Find where the given text appears and provide that cell's center as [x, y] coordinate. 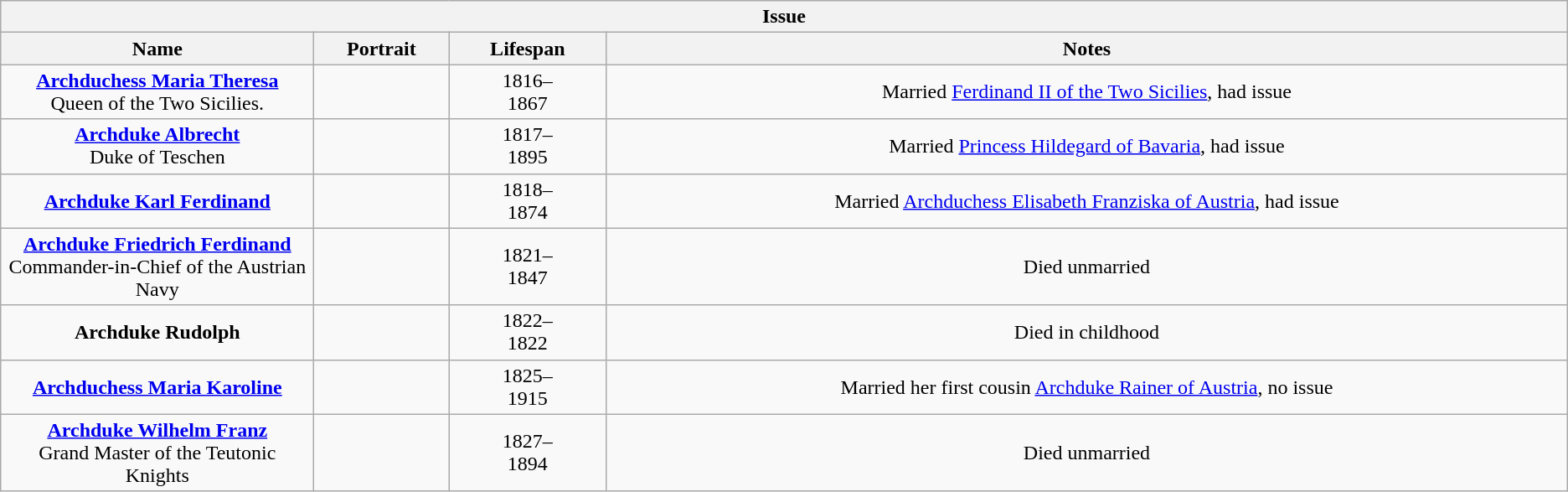
Died in childhood [1087, 332]
Archduke Wilhelm FranzGrand Master of the Teutonic Knights [157, 453]
Archduchess Maria Karoline [157, 387]
1818– 1874 [528, 201]
Married Ferdinand II of the Two Sicilies, had issue [1087, 92]
Lifespan [528, 49]
Portrait [382, 49]
Archduke AlbrechtDuke of Teschen [157, 146]
Archduke Karl Ferdinand [157, 201]
1817–1895 [528, 146]
Archduke Rudolph [157, 332]
1821–1847 [528, 267]
1827–1894 [528, 453]
Notes [1087, 49]
Married Princess Hildegard of Bavaria, had issue [1087, 146]
1822–1822 [528, 332]
Archduke Friedrich FerdinandCommander-in-Chief of the Austrian Navy [157, 267]
Issue [784, 17]
Archduchess Maria TheresaQueen of the Two Sicilies. [157, 92]
Married her first cousin Archduke Rainer of Austria, no issue [1087, 387]
Name [157, 49]
Married Archduchess Elisabeth Franziska of Austria, had issue [1087, 201]
1816–1867 [528, 92]
1825–1915 [528, 387]
